For the text-containing cell, return its midpoint in [X, Y] coordinate format. 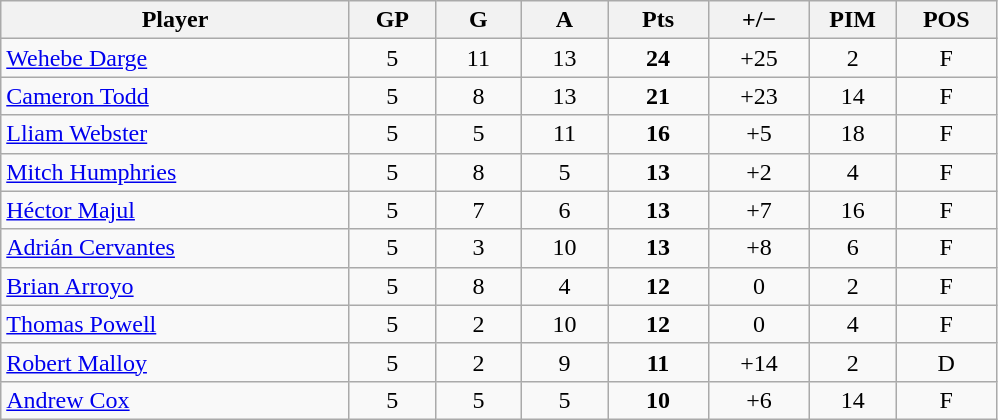
Player [176, 20]
Adrián Cervantes [176, 248]
Andrew Cox [176, 400]
3 [478, 248]
+2 [760, 172]
+/− [760, 20]
Lliam Webster [176, 134]
Héctor Majul [176, 210]
18 [853, 134]
+5 [760, 134]
+14 [760, 362]
7 [478, 210]
+7 [760, 210]
+8 [760, 248]
D [946, 362]
Wehebe Darge [176, 58]
A [564, 20]
9 [564, 362]
21 [658, 96]
Robert Malloy [176, 362]
Mitch Humphries [176, 172]
PIM [853, 20]
POS [946, 20]
Pts [658, 20]
+25 [760, 58]
Cameron Todd [176, 96]
Thomas Powell [176, 324]
Brian Arroyo [176, 286]
GP [392, 20]
G [478, 20]
+6 [760, 400]
24 [658, 58]
+23 [760, 96]
